Find where the given text appears and provide that cell's center as [X, Y] coordinate. 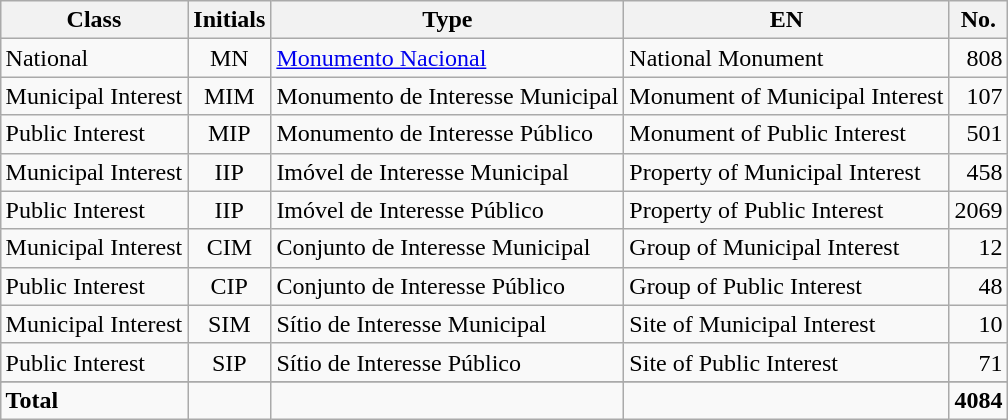
CIP [230, 286]
Initials [230, 20]
Class [94, 20]
48 [978, 286]
107 [978, 96]
501 [978, 134]
Monumento de Interesse Municipal [448, 96]
458 [978, 172]
Sítio de Interesse Municipal [448, 324]
2069 [978, 210]
Monument of Municipal Interest [786, 96]
Site of Public Interest [786, 362]
Property of Public Interest [786, 210]
Group of Public Interest [786, 286]
4084 [978, 400]
71 [978, 362]
MN [230, 58]
808 [978, 58]
Imóvel de Interesse Municipal [448, 172]
Group of Municipal Interest [786, 248]
Property of Municipal Interest [786, 172]
10 [978, 324]
National Monument [786, 58]
Monumento de Interesse Público [448, 134]
EN [786, 20]
Conjunto de Interesse Municipal [448, 248]
Monumento Nacional [448, 58]
CIM [230, 248]
No. [978, 20]
Sítio de Interesse Público [448, 362]
Monument of Public Interest [786, 134]
Imóvel de Interesse Público [448, 210]
SIP [230, 362]
SIM [230, 324]
Site of Municipal Interest [786, 324]
12 [978, 248]
MIM [230, 96]
Total [94, 400]
National [94, 58]
Type [448, 20]
Conjunto de Interesse Público [448, 286]
MIP [230, 134]
